Provide the (x, y) coordinate of the cell's center where the given text is located.  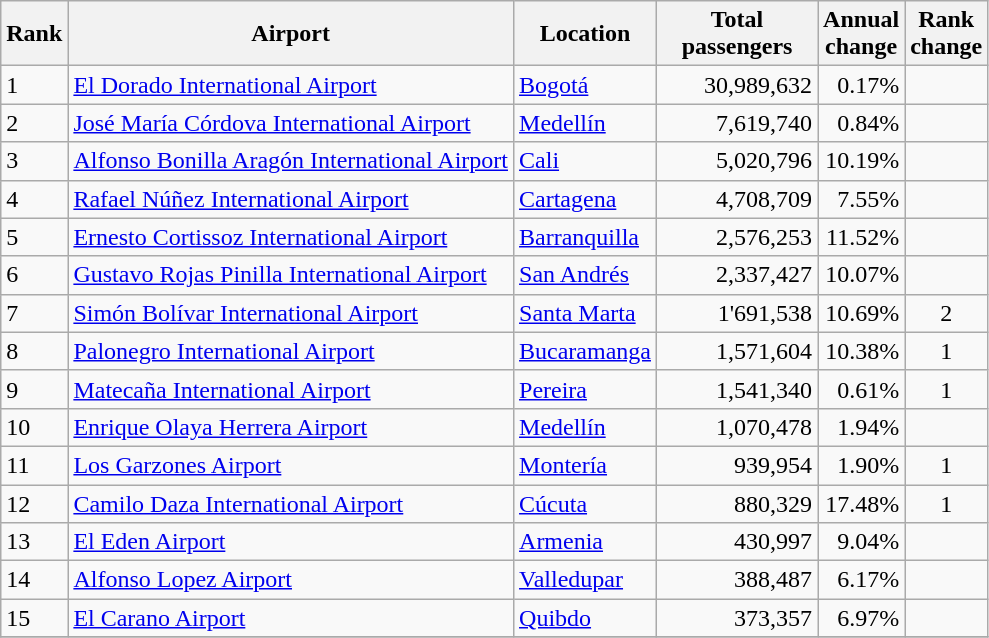
17.48% (862, 503)
Valledupar (586, 580)
939,954 (738, 465)
Enrique Olaya Herrera Airport (291, 427)
7 (34, 313)
Rank (34, 34)
5,020,796 (738, 161)
Cúcuta (586, 503)
Pereira (586, 389)
10.69% (862, 313)
8 (34, 351)
6.97% (862, 618)
Airport (291, 34)
Gustavo Rojas Pinilla International Airport (291, 275)
Rafael Núñez International Airport (291, 199)
Bogotá (586, 85)
Barranquilla (586, 237)
5 (34, 237)
Alfonso Lopez Airport (291, 580)
10.19% (862, 161)
1'691,538 (738, 313)
3 (34, 161)
6.17% (862, 580)
11.52% (862, 237)
0.84% (862, 123)
Location (586, 34)
Simón Bolívar International Airport (291, 313)
San Andrés (586, 275)
José María Córdova International Airport (291, 123)
Santa Marta (586, 313)
7.55% (862, 199)
6 (34, 275)
Palonegro International Airport (291, 351)
Armenia (586, 542)
Cartagena (586, 199)
4,708,709 (738, 199)
373,357 (738, 618)
30,989,632 (738, 85)
13 (34, 542)
9.04% (862, 542)
1,571,604 (738, 351)
El Carano Airport (291, 618)
El Dorado International Airport (291, 85)
4 (34, 199)
Bucaramanga (586, 351)
0.61% (862, 389)
Montería (586, 465)
7,619,740 (738, 123)
Annualchange (862, 34)
10.07% (862, 275)
Matecaña International Airport (291, 389)
2,576,253 (738, 237)
Camilo Daza International Airport (291, 503)
Los Garzones Airport (291, 465)
1,070,478 (738, 427)
1.94% (862, 427)
15 (34, 618)
430,997 (738, 542)
9 (34, 389)
Cali (586, 161)
880,329 (738, 503)
1,541,340 (738, 389)
Quibdo (586, 618)
1.90% (862, 465)
Totalpassengers (738, 34)
11 (34, 465)
Rankchange (946, 34)
El Eden Airport (291, 542)
Ernesto Cortissoz International Airport (291, 237)
10.38% (862, 351)
0.17% (862, 85)
12 (34, 503)
388,487 (738, 580)
10 (34, 427)
2,337,427 (738, 275)
Alfonso Bonilla Aragón International Airport (291, 161)
14 (34, 580)
